Pinpoint the cell where the given text exists, returning its (X, Y) midpoint coordinate. 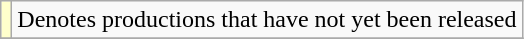
Denotes productions that have not yet been released (267, 20)
